From the cell containing the given text, extract its center point as (X, Y) coordinate. 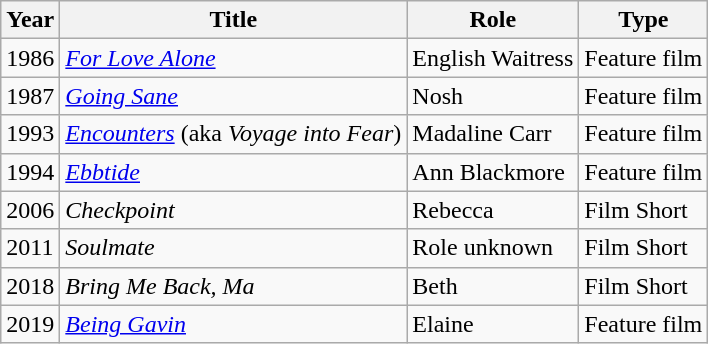
1994 (30, 172)
Ann Blackmore (493, 172)
Going Sane (234, 96)
2019 (30, 324)
2011 (30, 248)
English Waitress (493, 58)
2006 (30, 210)
Rebecca (493, 210)
For Love Alone (234, 58)
1987 (30, 96)
Madaline Carr (493, 134)
Ebbtide (234, 172)
Role (493, 20)
Bring Me Back, Ma (234, 286)
Beth (493, 286)
Role unknown (493, 248)
Being Gavin (234, 324)
1986 (30, 58)
Checkpoint (234, 210)
Type (644, 20)
1993 (30, 134)
Encounters (aka Voyage into Fear) (234, 134)
Year (30, 20)
2018 (30, 286)
Soulmate (234, 248)
Title (234, 20)
Elaine (493, 324)
Nosh (493, 96)
